Search for the cell housing the specified text and yield its (X, Y) center coordinate. 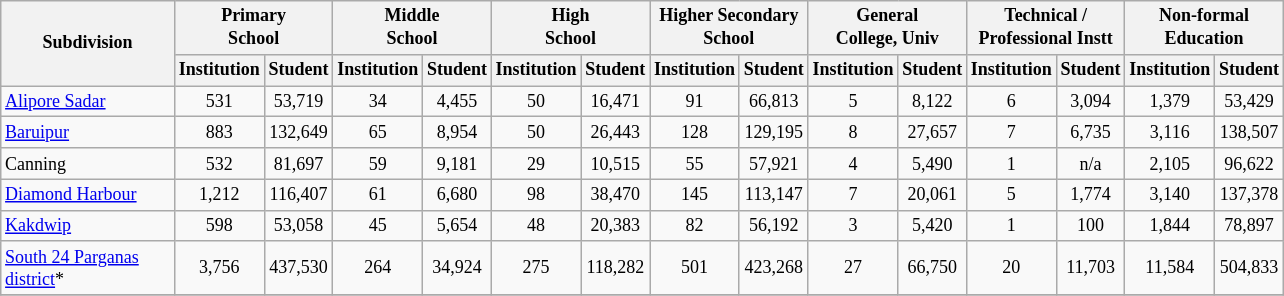
8,954 (458, 132)
138,507 (1250, 132)
11,584 (1170, 268)
1,212 (219, 194)
598 (219, 226)
116,407 (298, 194)
437,530 (298, 268)
20,061 (932, 194)
137,378 (1250, 194)
96,622 (1250, 164)
Higher SecondarySchool (729, 28)
78,897 (1250, 226)
Diamond Harbour (88, 194)
Canning (88, 164)
Kakdwip (88, 226)
53,719 (298, 102)
4 (853, 164)
128 (695, 132)
883 (219, 132)
GeneralCollege, Univ (887, 28)
PrimarySchool (253, 28)
Non-formalEducation (1204, 28)
531 (219, 102)
27,657 (932, 132)
100 (1090, 226)
275 (536, 268)
n/a (1090, 164)
5,490 (932, 164)
145 (695, 194)
423,268 (774, 268)
56,192 (774, 226)
38,470 (616, 194)
82 (695, 226)
26,443 (616, 132)
South 24 Parganas district* (88, 268)
91 (695, 102)
501 (695, 268)
Technical /Professional Instt (1045, 28)
20,383 (616, 226)
MiddleSchool (412, 28)
34 (378, 102)
8,122 (932, 102)
9,181 (458, 164)
61 (378, 194)
504,833 (1250, 268)
55 (695, 164)
Subdivision (88, 44)
3 (853, 226)
57,921 (774, 164)
53,058 (298, 226)
2,105 (1170, 164)
132,649 (298, 132)
1,844 (1170, 226)
3,116 (1170, 132)
1,379 (1170, 102)
113,147 (774, 194)
532 (219, 164)
5,420 (932, 226)
20 (1011, 268)
3,094 (1090, 102)
118,282 (616, 268)
10,515 (616, 164)
6 (1011, 102)
4,455 (458, 102)
264 (378, 268)
29 (536, 164)
3,756 (219, 268)
3,140 (1170, 194)
59 (378, 164)
66,813 (774, 102)
11,703 (1090, 268)
81,697 (298, 164)
48 (536, 226)
66,750 (932, 268)
8 (853, 132)
6,735 (1090, 132)
129,195 (774, 132)
27 (853, 268)
98 (536, 194)
16,471 (616, 102)
HighSchool (570, 28)
Baruipur (88, 132)
1,774 (1090, 194)
6,680 (458, 194)
5,654 (458, 226)
65 (378, 132)
Alipore Sadar (88, 102)
34,924 (458, 268)
45 (378, 226)
53,429 (1250, 102)
